For the text-containing cell, return its midpoint in (x, y) coordinate format. 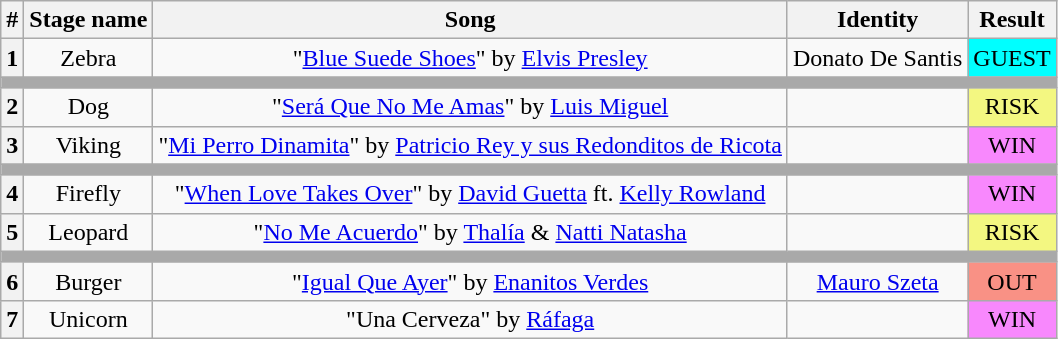
Burger (88, 281)
"When Love Takes Over" by David Guetta ft. Kelly Rowland (470, 194)
3 (12, 145)
7 (12, 319)
OUT (1012, 281)
"Igual Que Ayer" by Enanitos Verdes (470, 281)
Identity (877, 20)
"Mi Perro Dinamita" by Patricio Rey y sus Redonditos de Ricota (470, 145)
Dog (88, 107)
"No Me Acuerdo" by Thalía & Natti Natasha (470, 232)
Mauro Szeta (877, 281)
# (12, 20)
Result (1012, 20)
Leopard (88, 232)
Donato De Santis (877, 58)
Viking (88, 145)
Zebra (88, 58)
6 (12, 281)
1 (12, 58)
GUEST (1012, 58)
Stage name (88, 20)
"Blue Suede Shoes" by Elvis Presley (470, 58)
"Será Que No Me Amas" by Luis Miguel (470, 107)
4 (12, 194)
"Una Cerveza" by Ráfaga (470, 319)
2 (12, 107)
5 (12, 232)
Song (470, 20)
Firefly (88, 194)
Unicorn (88, 319)
